For the text-containing cell, return its midpoint in (x, y) coordinate format. 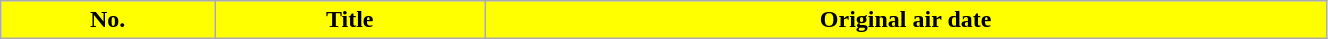
No. (108, 20)
Title (350, 20)
Original air date (906, 20)
